Provide the (x, y) coordinate of the cell's center where the given text is located.  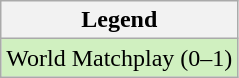
Legend (120, 20)
World Matchplay (0–1) (120, 58)
